Extract the [X, Y] coordinate from the center of the cell holding the provided text.  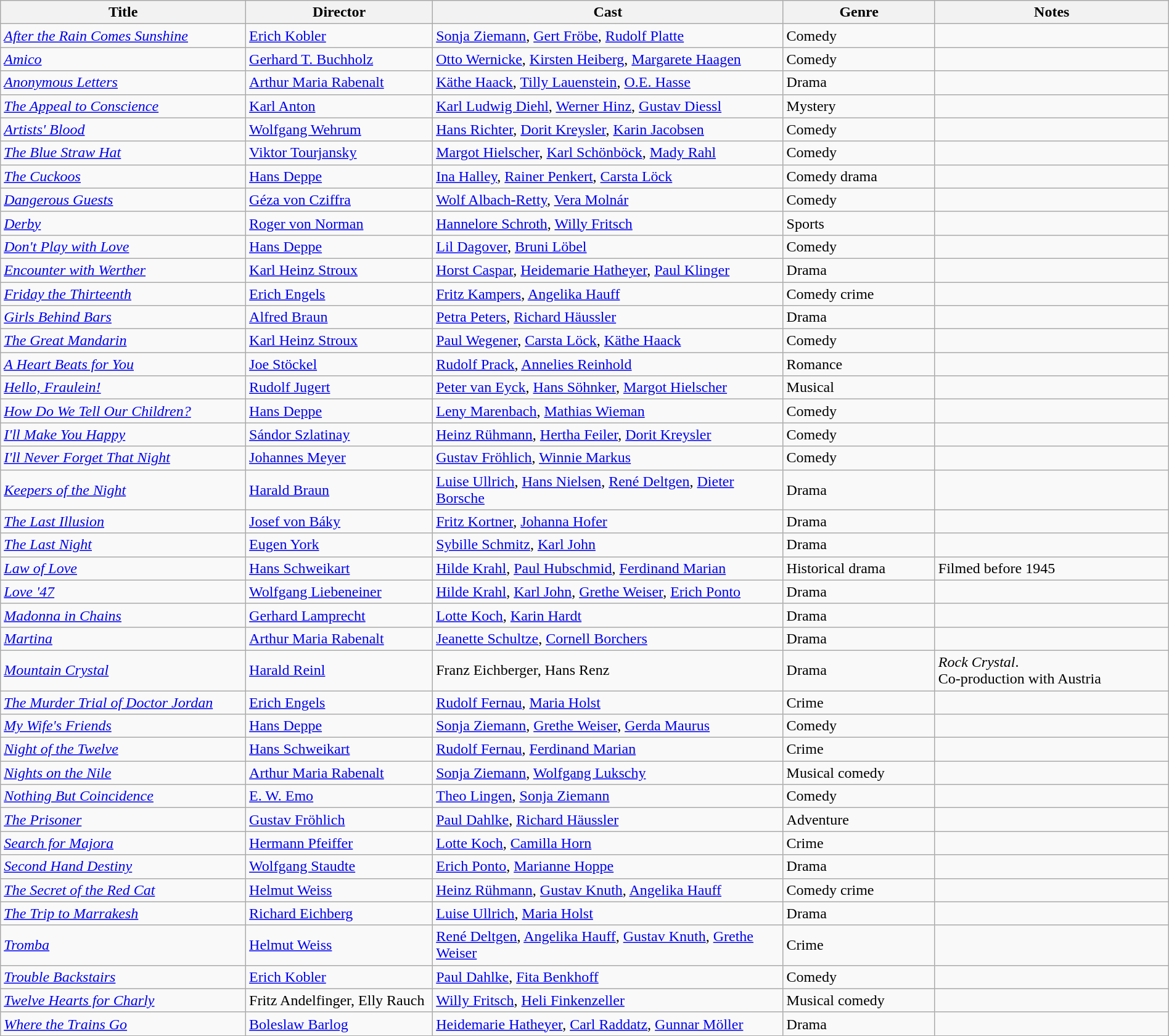
Trouble Backstairs [123, 977]
Adventure [859, 820]
Margot Hielscher, Karl Schönböck, Mady Rahl [608, 153]
Horst Caspar, Heidemarie Hatheyer, Paul Klinger [608, 270]
How Do We Tell Our Children? [123, 411]
Lotte Koch, Karin Hardt [608, 615]
I'll Never Forget That Night [123, 458]
Paul Dahlke, Richard Häussler [608, 820]
Hilde Krahl, Paul Hubschmid, Ferdinand Marian [608, 568]
The Great Mandarin [123, 341]
Love '47 [123, 592]
Sports [859, 223]
Amico [123, 59]
Artists' Blood [123, 129]
Alfred Braun [339, 317]
Second Hand Destiny [123, 867]
Petra Peters, Richard Häussler [608, 317]
Leny Marenbach, Mathias Wieman [608, 411]
Encounter with Werther [123, 270]
Erich Ponto, Marianne Hoppe [608, 867]
Ina Halley, Rainer Penkert, Carsta Löck [608, 176]
The Secret of the Red Cat [123, 890]
Rudolf Prack, Annelies Reinhold [608, 364]
Sonja Ziemann, Gert Fröbe, Rudolf Platte [608, 36]
Tromba [123, 945]
E. W. Emo [339, 796]
Wolf Albach-Retty, Vera Molnár [608, 200]
Boleslaw Barlog [339, 1024]
Harald Reinl [339, 671]
Peter van Eyck, Hans Söhnker, Margot Hielscher [608, 388]
The Blue Straw Hat [123, 153]
Heinz Rühmann, Gustav Knuth, Angelika Hauff [608, 890]
Sonja Ziemann, Grethe Weiser, Gerda Maurus [608, 726]
Viktor Tourjansky [339, 153]
Sándor Szlatinay [339, 434]
Wolfgang Liebeneiner [339, 592]
Sonja Ziemann, Wolfgang Lukschy [608, 773]
Search for Majora [123, 843]
Franz Eichberger, Hans Renz [608, 671]
Keepers of the Night [123, 489]
Sybille Schmitz, Karl John [608, 545]
Karl Ludwig Diehl, Werner Hinz, Gustav Diessl [608, 106]
Hannelore Schroth, Willy Fritsch [608, 223]
Rock Crystal. Co-production with Austria [1052, 671]
Romance [859, 364]
Wolfgang Staudte [339, 867]
Nothing But Coincidence [123, 796]
Dangerous Guests [123, 200]
Mountain Crystal [123, 671]
Wolfgang Wehrum [339, 129]
The Last Illusion [123, 521]
Fritz Andelfinger, Elly Rauch [339, 1000]
Historical drama [859, 568]
Twelve Hearts for Charly [123, 1000]
Martina [123, 638]
The Last Night [123, 545]
The Trip to Marrakesh [123, 913]
Night of the Twelve [123, 749]
Johannes Meyer [339, 458]
Girls Behind Bars [123, 317]
Hermann Pfeiffer [339, 843]
Mystery [859, 106]
The Prisoner [123, 820]
Heidemarie Hatheyer, Carl Raddatz, Gunnar Möller [608, 1024]
Josef von Báky [339, 521]
Luise Ullrich, Maria Holst [608, 913]
Willy Fritsch, Heli Finkenzeller [608, 1000]
Where the Trains Go [123, 1024]
Paul Dahlke, Fita Benkhoff [608, 977]
Director [339, 12]
The Appeal to Conscience [123, 106]
René Deltgen, Angelika Hauff, Gustav Knuth, Grethe Weiser [608, 945]
Otto Wernicke, Kirsten Heiberg, Margarete Haagen [608, 59]
Filmed before 1945 [1052, 568]
Gerhard T. Buchholz [339, 59]
Rudolf Fernau, Maria Holst [608, 702]
Madonna in Chains [123, 615]
Don't Play with Love [123, 247]
Theo Lingen, Sonja Ziemann [608, 796]
Friday the Thirteenth [123, 294]
Cast [608, 12]
Karl Anton [339, 106]
Richard Eichberg [339, 913]
Title [123, 12]
Fritz Kortner, Johanna Hofer [608, 521]
Harald Braun [339, 489]
Lotte Koch, Camilla Horn [608, 843]
Hilde Krahl, Karl John, Grethe Weiser, Erich Ponto [608, 592]
Rudolf Fernau, Ferdinand Marian [608, 749]
Hello, Fraulein! [123, 388]
Jeanette Schultze, Cornell Borchers [608, 638]
Hans Richter, Dorit Kreysler, Karin Jacobsen [608, 129]
Derby [123, 223]
Eugen York [339, 545]
My Wife's Friends [123, 726]
Notes [1052, 12]
Comedy drama [859, 176]
Käthe Haack, Tilly Lauenstein, O.E. Hasse [608, 83]
Lil Dagover, Bruni Löbel [608, 247]
Roger von Norman [339, 223]
Paul Wegener, Carsta Löck, Käthe Haack [608, 341]
Musical [859, 388]
Anonymous Letters [123, 83]
Luise Ullrich, Hans Nielsen, René Deltgen, Dieter Borsche [608, 489]
After the Rain Comes Sunshine [123, 36]
Gerhard Lamprecht [339, 615]
Rudolf Jugert [339, 388]
Heinz Rühmann, Hertha Feiler, Dorit Kreysler [608, 434]
Genre [859, 12]
Fritz Kampers, Angelika Hauff [608, 294]
Géza von Cziffra [339, 200]
Gustav Fröhlich [339, 820]
Joe Stöckel [339, 364]
Law of Love [123, 568]
I'll Make You Happy [123, 434]
Gustav Fröhlich, Winnie Markus [608, 458]
Nights on the Nile [123, 773]
The Cuckoos [123, 176]
The Murder Trial of Doctor Jordan [123, 702]
A Heart Beats for You [123, 364]
